Pinpoint the cell where the given text exists, returning its [x, y] midpoint coordinate. 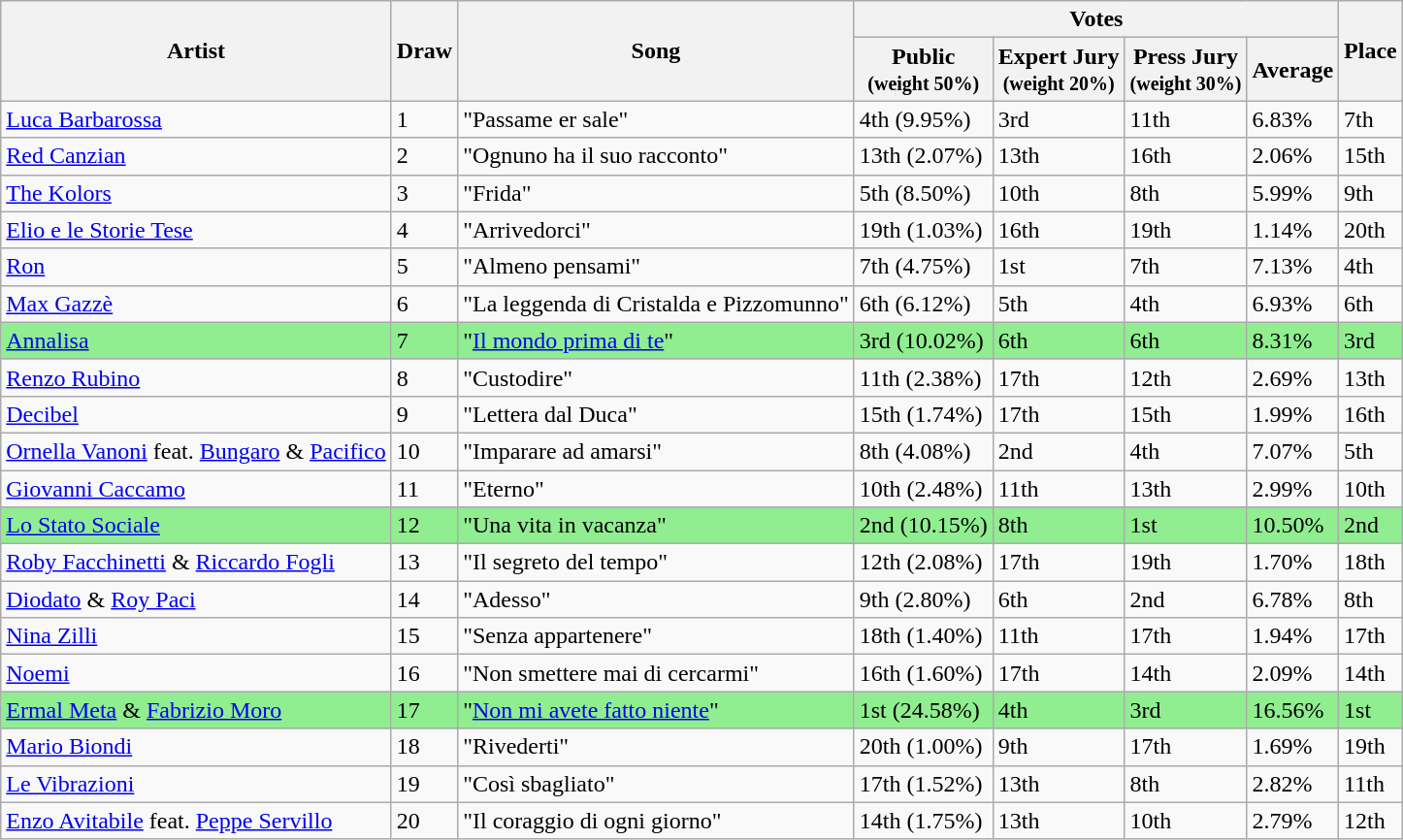
Place [1371, 50]
7 [424, 340]
Red Canzian [196, 156]
Noemi [196, 673]
Elio e le Storie Tese [196, 230]
13th (2.07%) [924, 156]
"Non smettere mai di cercarmi" [656, 673]
13 [424, 563]
"Lettera dal Duca" [656, 414]
Artist [196, 50]
"La leggenda di Cristalda e Pizzomunno" [656, 304]
11th (2.38%) [924, 377]
Max Gazzè [196, 304]
11 [424, 488]
Votes [1096, 19]
"Frida" [656, 193]
Annalisa [196, 340]
Ron [196, 267]
"Custodire" [656, 377]
Diodato & Roy Paci [196, 599]
17 [424, 710]
2.69% [1292, 377]
20th (1.00%) [924, 747]
Roby Facchinetti & Riccardo Fogli [196, 563]
Le Vibrazioni [196, 784]
2 [424, 156]
Mario Biondi [196, 747]
17th (1.52%) [924, 784]
Public(weight 50%) [924, 70]
8 [424, 377]
"Arrivedorci" [656, 230]
5 [424, 267]
Expert Jury(weight 20%) [1059, 70]
"Almeno pensami" [656, 267]
6.78% [1292, 599]
"Una vita in vacanza" [656, 526]
2.79% [1292, 821]
"Adesso" [656, 599]
4 [424, 230]
"Eterno" [656, 488]
1.14% [1292, 230]
1.99% [1292, 414]
Draw [424, 50]
1.94% [1292, 636]
Giovanni Caccamo [196, 488]
19th (1.03%) [924, 230]
Lo Stato Sociale [196, 526]
15 [424, 636]
Nina Zilli [196, 636]
5.99% [1292, 193]
12 [424, 526]
20th [1371, 230]
"Il mondo prima di te" [656, 340]
10.50% [1292, 526]
Average [1292, 70]
Luca Barbarossa [196, 119]
9th (2.80%) [924, 599]
7th (4.75%) [924, 267]
"Così sbagliato" [656, 784]
16th (1.60%) [924, 673]
Press Jury(weight 30%) [1186, 70]
"Rivederti" [656, 747]
The Kolors [196, 193]
2.09% [1292, 673]
10th (2.48%) [924, 488]
18 [424, 747]
"Passame er sale" [656, 119]
Renzo Rubino [196, 377]
14 [424, 599]
"Non mi avete fatto niente" [656, 710]
6.93% [1292, 304]
"Imparare ad amarsi" [656, 451]
5th (8.50%) [924, 193]
20 [424, 821]
2.06% [1292, 156]
18th [1371, 563]
Ornella Vanoni feat. Bungaro & Pacifico [196, 451]
2nd (10.15%) [924, 526]
14th (1.75%) [924, 821]
19 [424, 784]
7.13% [1292, 267]
6.83% [1292, 119]
Enzo Avitabile feat. Peppe Servillo [196, 821]
"Il coraggio di ogni giorno" [656, 821]
1 [424, 119]
16 [424, 673]
3 [424, 193]
"Senza appartenere" [656, 636]
6 [424, 304]
18th (1.40%) [924, 636]
9 [424, 414]
10 [424, 451]
2.99% [1292, 488]
16.56% [1292, 710]
6th (6.12%) [924, 304]
8.31% [1292, 340]
Ermal Meta & Fabrizio Moro [196, 710]
Decibel [196, 414]
1st (24.58%) [924, 710]
1.69% [1292, 747]
1.70% [1292, 563]
2.82% [1292, 784]
3rd (10.02%) [924, 340]
Song [656, 50]
4th (9.95%) [924, 119]
7.07% [1292, 451]
15th (1.74%) [924, 414]
"Ognuno ha il suo racconto" [656, 156]
8th (4.08%) [924, 451]
"Il segreto del tempo" [656, 563]
12th (2.08%) [924, 563]
